Identify which cell holds the provided text, then report its (X, Y) central coordinate. 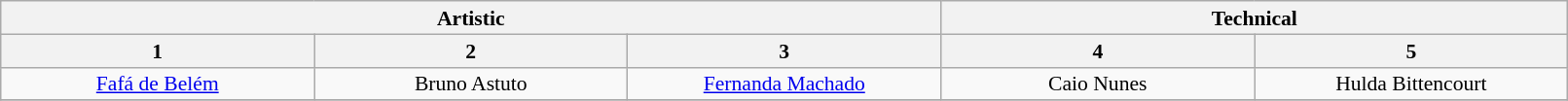
1 (158, 50)
Hulda Bittencourt (1411, 84)
5 (1411, 50)
4 (1098, 50)
3 (784, 50)
Fafá de Belém (158, 84)
Caio Nunes (1098, 84)
Bruno Astuto (471, 84)
Fernanda Machado (784, 84)
Artistic (471, 17)
Technical (1255, 17)
2 (471, 50)
